Output the (x, y) coordinate of the center of the cell containing the given text.  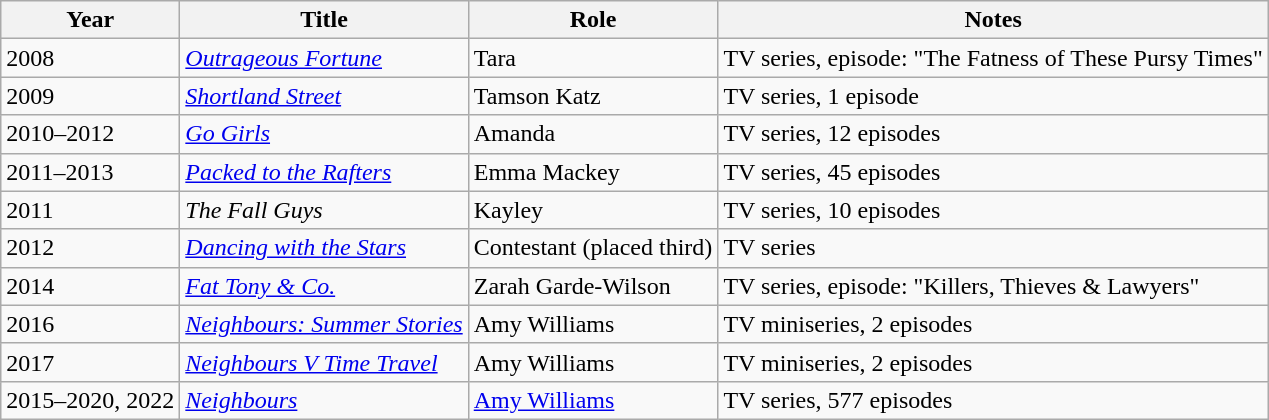
2015–2020, 2022 (90, 400)
Neighbours (324, 400)
Fat Tony & Co. (324, 286)
Dancing with the Stars (324, 248)
Contestant (placed third) (593, 248)
TV series, 12 episodes (993, 134)
2011 (90, 210)
2017 (90, 362)
Neighbours: Summer Stories (324, 324)
2010–2012 (90, 134)
Emma Mackey (593, 172)
TV series, 577 episodes (993, 400)
Tara (593, 58)
TV series, 1 episode (993, 96)
Notes (993, 20)
TV series, 10 episodes (993, 210)
Tamson Katz (593, 96)
Amanda (593, 134)
2008 (90, 58)
Packed to the Rafters (324, 172)
2011–2013 (90, 172)
2016 (90, 324)
Neighbours V Time Travel (324, 362)
TV series, episode: "Killers, Thieves & Lawyers" (993, 286)
Outrageous Fortune (324, 58)
TV series (993, 248)
TV series, episode: "The Fatness of These Pursy Times" (993, 58)
2009 (90, 96)
Role (593, 20)
2012 (90, 248)
Title (324, 20)
The Fall Guys (324, 210)
TV series, 45 episodes (993, 172)
Shortland Street (324, 96)
Zarah Garde-Wilson (593, 286)
Year (90, 20)
2014 (90, 286)
Go Girls (324, 134)
Kayley (593, 210)
